Extract the (x, y) coordinate from the center of the cell holding the provided text.  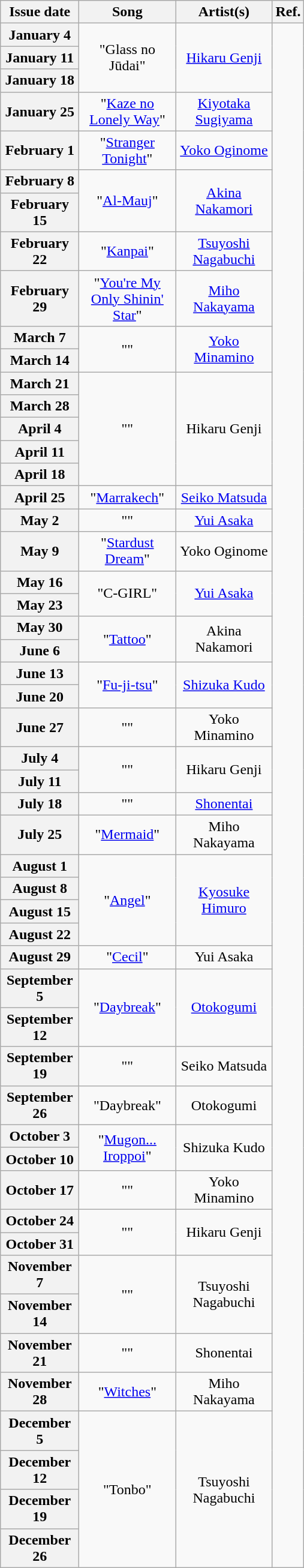
Kyosuke Himuro (224, 900)
February 29 (40, 298)
"Mermaid" (127, 835)
March 14 (40, 360)
February 15 (40, 212)
October 31 (40, 1244)
May 16 (40, 582)
"Kanpai" (127, 251)
April 18 (40, 475)
May 30 (40, 628)
November 21 (40, 1353)
"You're My Only Shinin' Star" (127, 298)
October 3 (40, 1136)
January 11 (40, 58)
February 22 (40, 251)
December 5 (40, 1431)
"Marrakech" (127, 497)
November 28 (40, 1392)
"Stardust Dream" (127, 551)
July 18 (40, 804)
August 29 (40, 957)
"Mugon... Iroppoi" (127, 1147)
Kiyotaka Sugiyama (224, 112)
December 12 (40, 1470)
September 26 (40, 1105)
Issue date (40, 12)
May 2 (40, 520)
August 1 (40, 866)
"Stranger Tonight" (127, 150)
"Tonbo" (127, 1489)
"Cecil" (127, 957)
November 7 (40, 1275)
Artist(s) (224, 12)
July 11 (40, 781)
August 15 (40, 912)
September 12 (40, 1027)
October 24 (40, 1221)
March 28 (40, 406)
October 10 (40, 1159)
January 18 (40, 80)
June 6 (40, 650)
Song (127, 12)
August 8 (40, 889)
April 11 (40, 452)
"Angel" (127, 900)
July 25 (40, 835)
June 20 (40, 696)
"C-GIRL" (127, 593)
"Witches" (127, 1392)
October 17 (40, 1189)
June 13 (40, 673)
March 7 (40, 337)
January 25 (40, 112)
February 1 (40, 150)
"Fu-ji-tsu" (127, 685)
"Kaze no Lonely Way" (127, 112)
July 4 (40, 758)
August 22 (40, 934)
November 14 (40, 1314)
May 9 (40, 551)
April 4 (40, 429)
February 8 (40, 181)
December 26 (40, 1548)
September 19 (40, 1066)
Ref. (288, 12)
"Al-Mauj" (127, 200)
December 19 (40, 1509)
January 4 (40, 35)
May 23 (40, 605)
June 27 (40, 727)
April 25 (40, 497)
March 21 (40, 383)
"Glass no Jūdai" (127, 58)
"Tattoo" (127, 639)
September 5 (40, 988)
